Determine the (X, Y) coordinate at the center of the cell enclosing the given text.  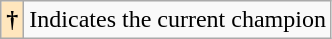
Indicates the current champion (178, 20)
† (12, 20)
